Return (X, Y) of the center of cell containing provided text 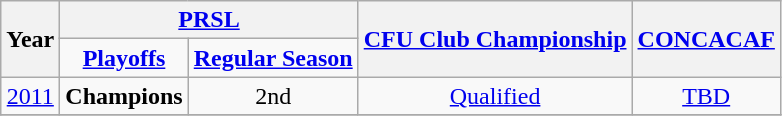
Year (30, 39)
PRSL (209, 20)
CONCACAF (706, 39)
TBD (706, 96)
CFU Club Championship (495, 39)
2nd (273, 96)
Champions (124, 96)
Playoffs (124, 58)
Qualified (495, 96)
Regular Season (273, 58)
2011 (30, 96)
